For the text-containing cell, return its midpoint in (x, y) coordinate format. 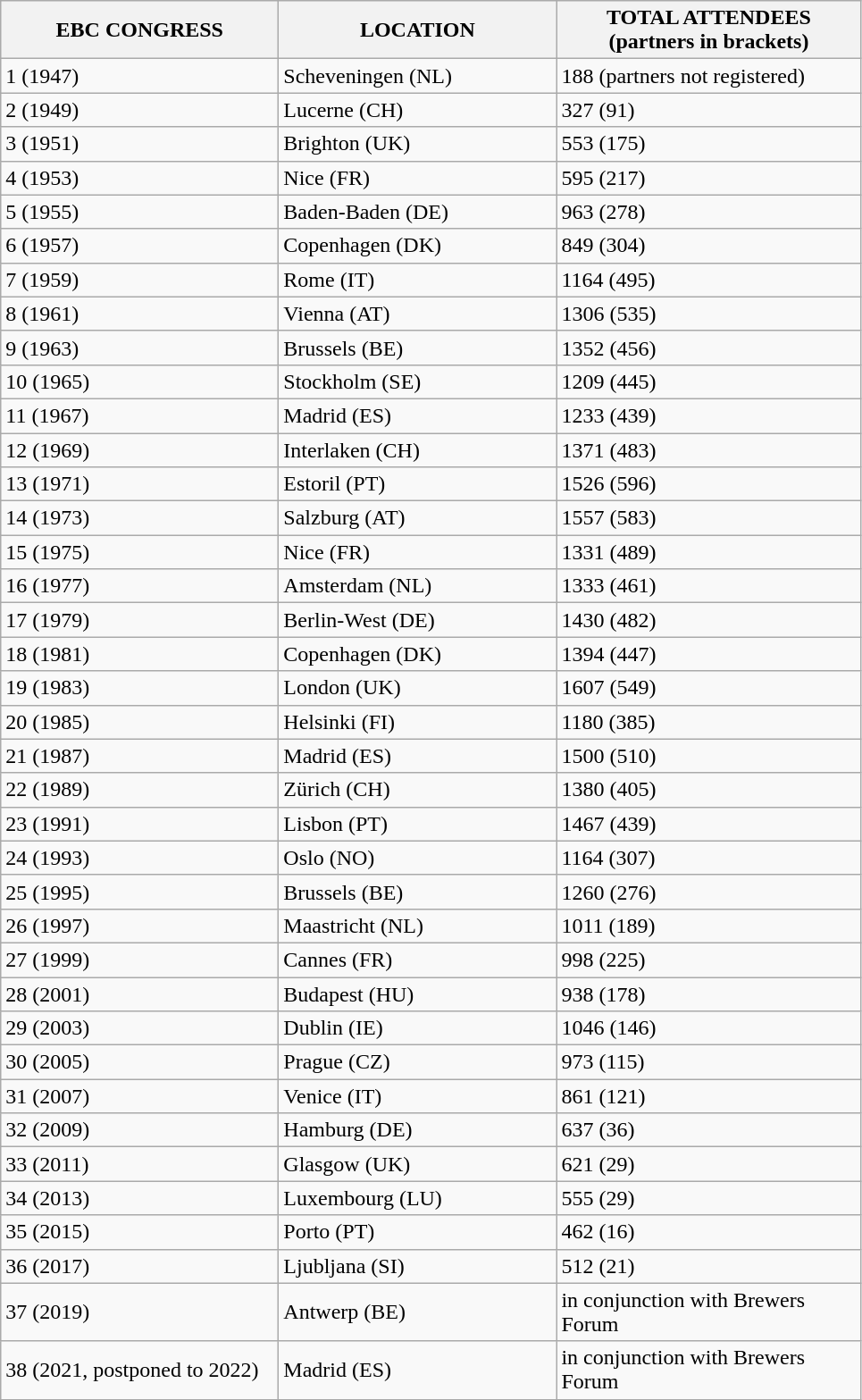
1164 (495) (709, 280)
555 (29) (709, 1198)
1526 (596) (709, 484)
1331 (489) (709, 552)
1371 (483) (709, 449)
4 (1953) (139, 178)
LOCATION (418, 30)
Maastricht (NL) (418, 926)
Hamburg (DE) (418, 1130)
8 (1961) (139, 314)
553 (175) (709, 144)
15 (1975) (139, 552)
20 (1985) (139, 722)
16 (1977) (139, 586)
1394 (447) (709, 654)
Lucerne (CH) (418, 110)
6 (1957) (139, 246)
1209 (445) (709, 381)
Brighton (UK) (418, 144)
621 (29) (709, 1164)
462 (16) (709, 1232)
21 (1987) (139, 756)
26 (1997) (139, 926)
TOTAL ATTENDEES (partners in brackets) (709, 30)
1260 (276) (709, 892)
11 (1967) (139, 415)
Antwerp (BE) (418, 1312)
1430 (482) (709, 620)
9 (1963) (139, 348)
14 (1973) (139, 518)
22 (1989) (139, 790)
Dublin (IE) (418, 1028)
Zürich (CH) (418, 790)
Budapest (HU) (418, 994)
28 (2001) (139, 994)
33 (2011) (139, 1164)
Ljubljana (SI) (418, 1266)
1557 (583) (709, 518)
Rome (IT) (418, 280)
Vienna (AT) (418, 314)
29 (2003) (139, 1028)
Scheveningen (NL) (418, 76)
1500 (510) (709, 756)
19 (1983) (139, 688)
Amsterdam (NL) (418, 586)
1467 (439) (709, 824)
32 (2009) (139, 1130)
38 (2021, postponed to 2022) (139, 1371)
1333 (461) (709, 586)
35 (2015) (139, 1232)
1607 (549) (709, 688)
849 (304) (709, 246)
595 (217) (709, 178)
Baden-Baden (DE) (418, 212)
23 (1991) (139, 824)
973 (115) (709, 1062)
938 (178) (709, 994)
1352 (456) (709, 348)
5 (1955) (139, 212)
1046 (146) (709, 1028)
1180 (385) (709, 722)
1380 (405) (709, 790)
1306 (535) (709, 314)
Helsinki (FI) (418, 722)
Lisbon (PT) (418, 824)
Berlin-West (DE) (418, 620)
27 (1999) (139, 960)
10 (1965) (139, 381)
Glasgow (UK) (418, 1164)
13 (1971) (139, 484)
7 (1959) (139, 280)
637 (36) (709, 1130)
Interlaken (CH) (418, 449)
30 (2005) (139, 1062)
Cannes (FR) (418, 960)
37 (2019) (139, 1312)
18 (1981) (139, 654)
327 (91) (709, 110)
1233 (439) (709, 415)
512 (21) (709, 1266)
EBC CONGRESS (139, 30)
Stockholm (SE) (418, 381)
34 (2013) (139, 1198)
861 (121) (709, 1096)
31 (2007) (139, 1096)
1 (1947) (139, 76)
Venice (IT) (418, 1096)
25 (1995) (139, 892)
12 (1969) (139, 449)
1164 (307) (709, 858)
London (UK) (418, 688)
1011 (189) (709, 926)
Prague (CZ) (418, 1062)
2 (1949) (139, 110)
Porto (PT) (418, 1232)
Salzburg (AT) (418, 518)
Oslo (NO) (418, 858)
188 (partners not registered) (709, 76)
36 (2017) (139, 1266)
998 (225) (709, 960)
3 (1951) (139, 144)
24 (1993) (139, 858)
17 (1979) (139, 620)
Estoril (PT) (418, 484)
Luxembourg (LU) (418, 1198)
963 (278) (709, 212)
